Return the (x, y) coordinate for the center point of the cell that contains the specified text.  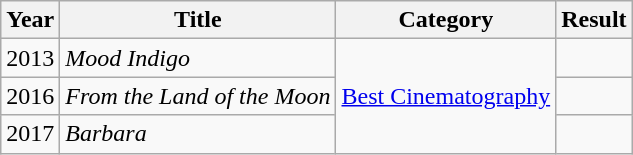
2013 (30, 58)
From the Land of the Moon (198, 96)
Mood Indigo (198, 58)
2017 (30, 134)
Best Cinematography (446, 96)
Year (30, 20)
Category (446, 20)
Barbara (198, 134)
Result (594, 20)
2016 (30, 96)
Title (198, 20)
